Provide the [x, y] coordinate of the cell's center where the given text is located.  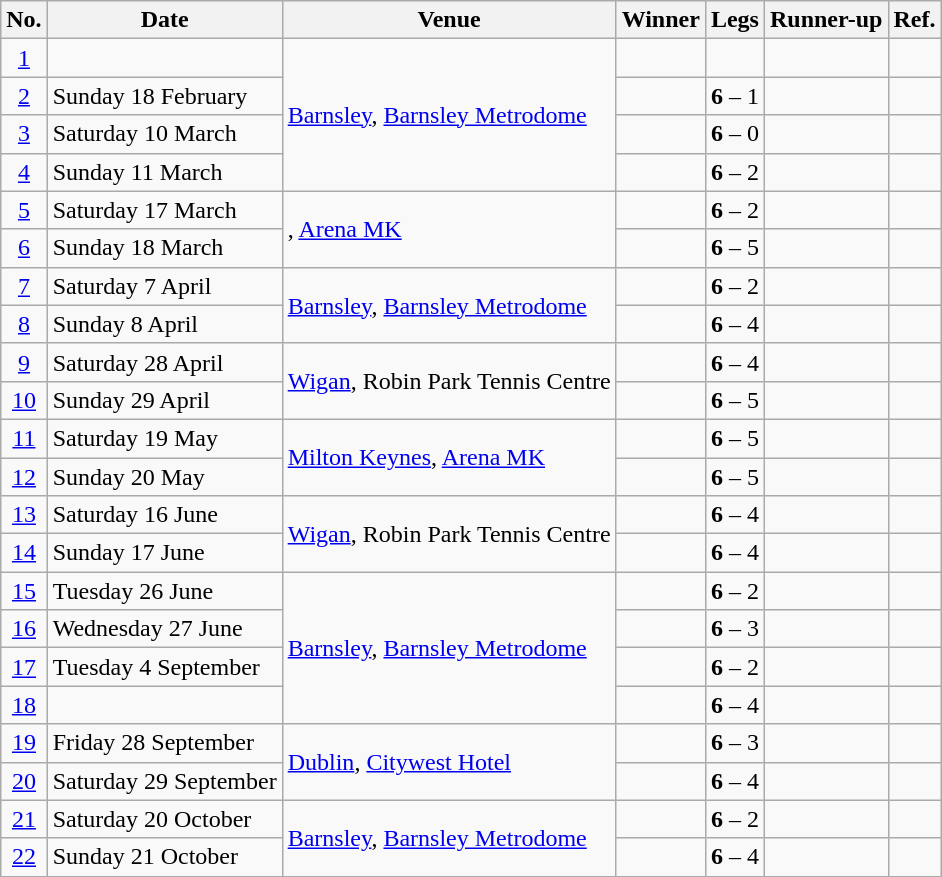
2 [24, 96]
Saturday 10 March [164, 134]
Ref. [914, 20]
Saturday 17 March [164, 210]
21 [24, 819]
Sunday 29 April [164, 400]
Saturday 29 September [164, 781]
8 [24, 324]
Sunday 11 March [164, 172]
17 [24, 667]
Sunday 18 February [164, 96]
Runner-up [826, 20]
Venue [449, 20]
13 [24, 515]
Sunday 21 October [164, 857]
Milton Keynes, Arena MK [449, 457]
Friday 28 September [164, 743]
6 – 0 [734, 134]
No. [24, 20]
18 [24, 705]
22 [24, 857]
Sunday 18 March [164, 248]
Tuesday 26 June [164, 591]
Saturday 20 October [164, 819]
Sunday 8 April [164, 324]
7 [24, 286]
6 – 1 [734, 96]
, Arena MK [449, 229]
10 [24, 400]
Sunday 17 June [164, 553]
20 [24, 781]
16 [24, 629]
14 [24, 553]
Wednesday 27 June [164, 629]
Saturday 19 May [164, 438]
12 [24, 477]
Legs [734, 20]
Sunday 20 May [164, 477]
Saturday 28 April [164, 362]
Date [164, 20]
19 [24, 743]
9 [24, 362]
Tuesday 4 September [164, 667]
15 [24, 591]
6 [24, 248]
5 [24, 210]
4 [24, 172]
3 [24, 134]
11 [24, 438]
1 [24, 58]
Saturday 7 April [164, 286]
Dublin, Citywest Hotel [449, 762]
Saturday 16 June [164, 515]
Winner [660, 20]
